Find where the given text appears and provide that cell's center as (x, y) coordinate. 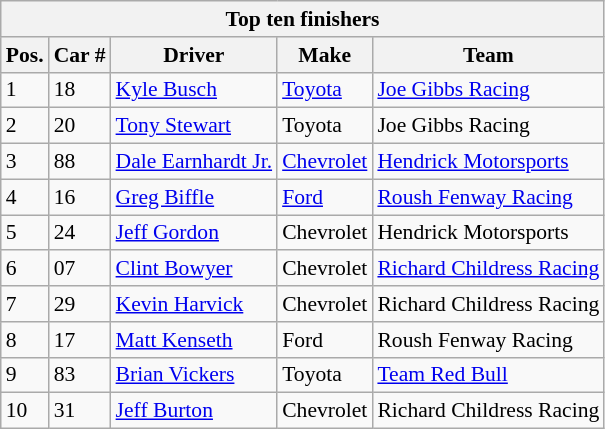
18 (80, 90)
Pos. (25, 55)
31 (80, 411)
9 (25, 375)
3 (25, 162)
Team (488, 55)
Driver (194, 55)
Dale Earnhardt Jr. (194, 162)
24 (80, 233)
4 (25, 197)
Greg Biffle (194, 197)
83 (80, 375)
17 (80, 340)
6 (25, 269)
8 (25, 340)
Team Red Bull (488, 375)
10 (25, 411)
07 (80, 269)
Clint Bowyer (194, 269)
20 (80, 126)
Top ten finishers (303, 19)
Matt Kenseth (194, 340)
7 (25, 304)
29 (80, 304)
Jeff Burton (194, 411)
Kyle Busch (194, 90)
Car # (80, 55)
Make (324, 55)
1 (25, 90)
Tony Stewart (194, 126)
Jeff Gordon (194, 233)
88 (80, 162)
Kevin Harvick (194, 304)
2 (25, 126)
16 (80, 197)
5 (25, 233)
Brian Vickers (194, 375)
